From the cell containing the given text, extract its center point as (x, y) coordinate. 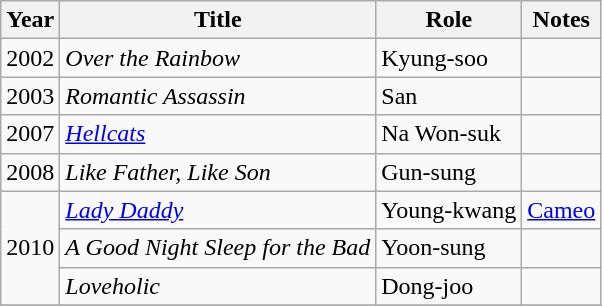
Hellcats (218, 134)
2002 (30, 58)
Title (218, 20)
A Good Night Sleep for the Bad (218, 248)
San (449, 96)
2003 (30, 96)
Loveholic (218, 286)
Notes (562, 20)
Dong-joo (449, 286)
Na Won-suk (449, 134)
Cameo (562, 210)
Romantic Assassin (218, 96)
2008 (30, 172)
2007 (30, 134)
Young-kwang (449, 210)
Yoon-sung (449, 248)
Role (449, 20)
Year (30, 20)
Gun-sung (449, 172)
Lady Daddy (218, 210)
Over the Rainbow (218, 58)
Kyung-soo (449, 58)
2010 (30, 248)
Like Father, Like Son (218, 172)
